Locate the cell with the specified text and output its [x, y] center coordinate. 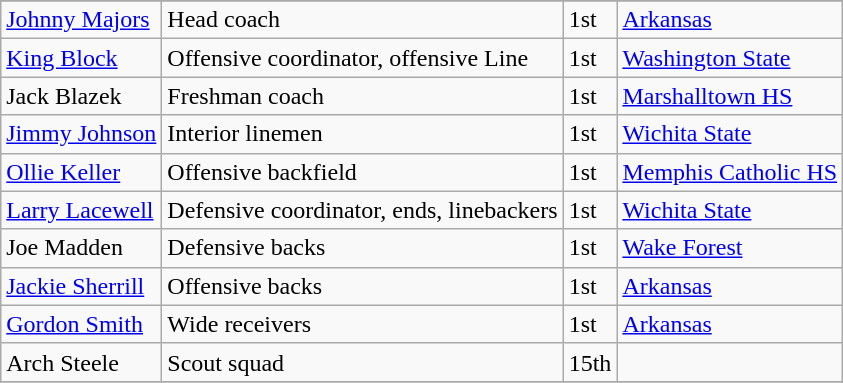
Jack Blazek [82, 96]
Ollie Keller [82, 172]
Jimmy Johnson [82, 134]
Marshalltown HS [730, 96]
Scout squad [362, 362]
Offensive coordinator, offensive Line [362, 58]
Jackie Sherrill [82, 286]
Freshman coach [362, 96]
15th [590, 362]
Memphis Catholic HS [730, 172]
Defensive coordinator, ends, linebackers [362, 210]
Larry Lacewell [82, 210]
King Block [82, 58]
Defensive backs [362, 248]
Offensive backfield [362, 172]
Interior linemen [362, 134]
Johnny Majors [82, 20]
Gordon Smith [82, 324]
Offensive backs [362, 286]
Wake Forest [730, 248]
Washington State [730, 58]
Joe Madden [82, 248]
Arch Steele [82, 362]
Head coach [362, 20]
Wide receivers [362, 324]
